Search for the cell housing the specified text and yield its [x, y] center coordinate. 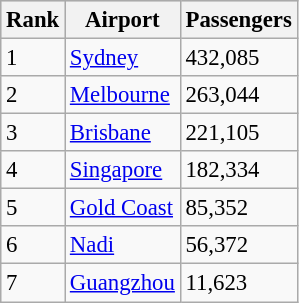
Airport [123, 20]
85,352 [238, 208]
11,623 [238, 283]
2 [33, 95]
Rank [33, 20]
5 [33, 208]
432,085 [238, 58]
3 [33, 133]
263,044 [238, 95]
Gold Coast [123, 208]
Passengers [238, 20]
Sydney [123, 58]
6 [33, 245]
221,105 [238, 133]
Nadi [123, 245]
Guangzhou [123, 283]
56,372 [238, 245]
1 [33, 58]
182,334 [238, 170]
Melbourne [123, 95]
Singapore [123, 170]
4 [33, 170]
Brisbane [123, 133]
7 [33, 283]
